Provide the (X, Y) coordinate of the cell's center where the given text is located.  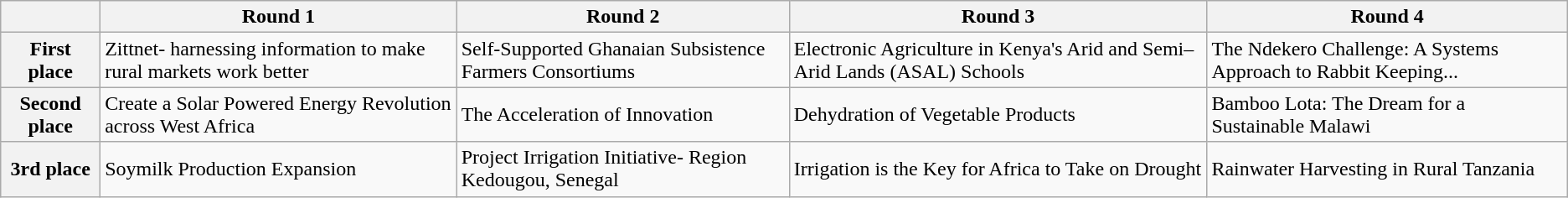
Self-Supported Ghanaian Subsistence Farmers Consortiums (623, 60)
Create a Solar Powered Energy Revolution across West Africa (279, 114)
3rd place (50, 169)
The Acceleration of Innovation (623, 114)
First place (50, 60)
Irrigation is the Key for Africa to Take on Drought (998, 169)
Rainwater Harvesting in Rural Tanzania (1387, 169)
The Ndekero Challenge: A Systems Approach to Rabbit Keeping... (1387, 60)
Round 3 (998, 17)
Round 4 (1387, 17)
Second place (50, 114)
Electronic Agriculture in Kenya's Arid and Semi–Arid Lands (ASAL) Schools (998, 60)
Dehydration of Vegetable Products (998, 114)
Round 1 (279, 17)
Soymilk Production Expansion (279, 169)
Project Irrigation Initiative- Region Kedougou, Senegal (623, 169)
Bamboo Lota: The Dream for a Sustainable Malawi (1387, 114)
Zittnet- harnessing information to make rural markets work better (279, 60)
Round 2 (623, 17)
